Find where the given text appears and provide that cell's center as (X, Y) coordinate. 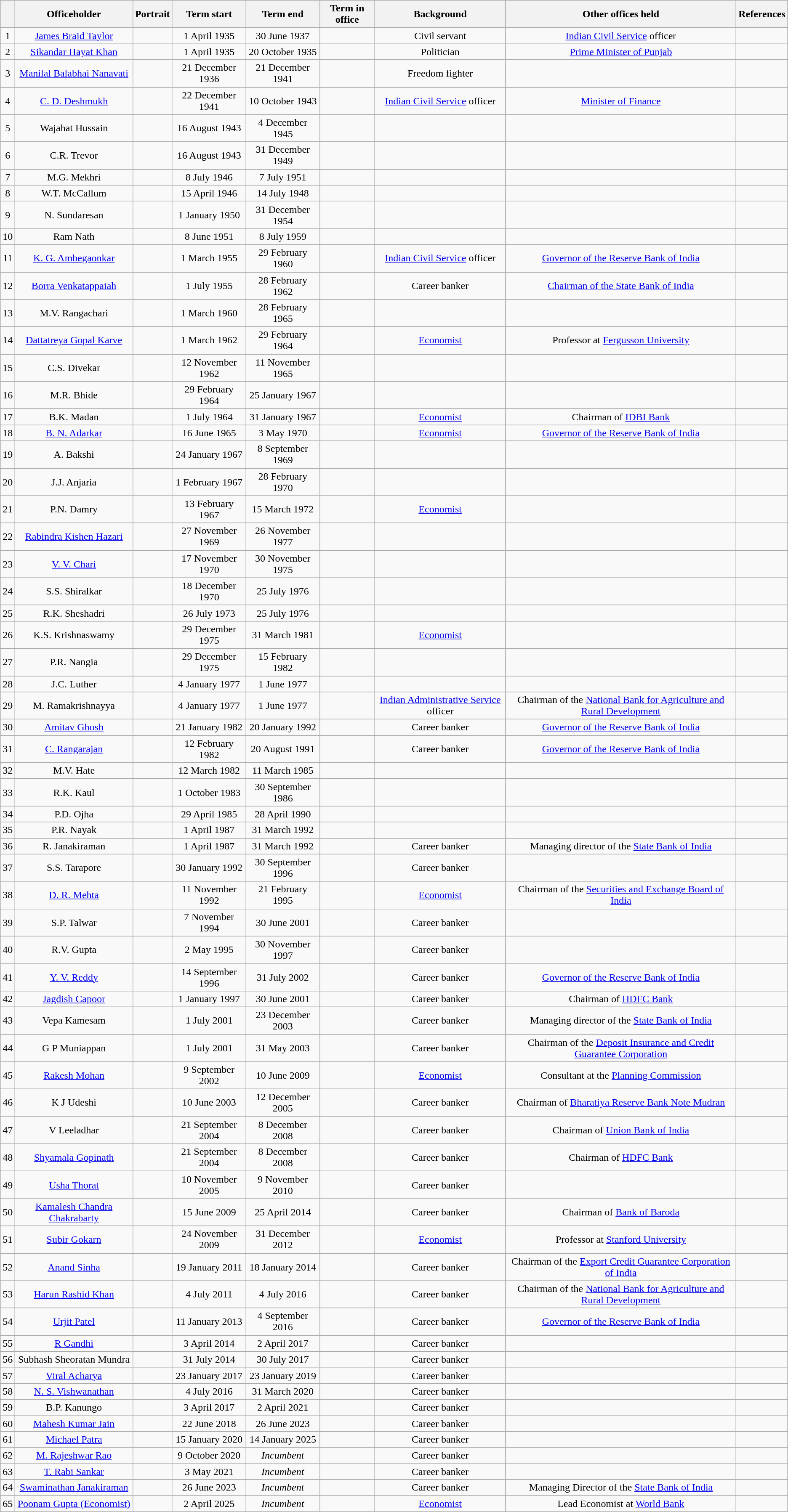
60 (8, 1423)
Shyamala Gopinath (74, 1158)
M.V. Hate (74, 771)
James Braid Taylor (74, 36)
28 (8, 684)
33 (8, 793)
B. N. Adarkar (74, 433)
20 (8, 482)
C.R. Trevor (74, 156)
38 (8, 895)
Term start (209, 14)
31 March 2020 (283, 1391)
Usha Thorat (74, 1185)
10 November 2005 (209, 1185)
43 (8, 1021)
27 November 1969 (209, 537)
30 January 1992 (209, 867)
3 May 2021 (209, 1472)
14 July 1948 (283, 193)
Harun Rashid Khan (74, 1294)
Chairman of Bharatiya Reserve Bank Note Mudran (620, 1103)
29 February 1960 (283, 258)
25 (8, 613)
30 November 1997 (283, 950)
40 (8, 950)
15 March 1972 (283, 509)
1 February 1967 (209, 482)
53 (8, 1294)
22 June 2018 (209, 1423)
Chairman of IDBI Bank (620, 417)
P.D. Ojha (74, 814)
1 January 1997 (209, 999)
Ram Nath (74, 236)
27 (8, 662)
31 January 1967 (283, 417)
17 (8, 417)
20 January 1992 (283, 727)
M. Rajeshwar Rao (74, 1456)
32 (8, 771)
8 September 1969 (283, 454)
3 May 1970 (283, 433)
15 February 1982 (283, 662)
V Leeladhar (74, 1130)
C. Rangarajan (74, 749)
55 (8, 1343)
V. V. Chari (74, 564)
Chairman of the Export Credit Guarantee Corporation of India (620, 1267)
J.J. Anjaria (74, 482)
12 (8, 285)
24 January 1967 (209, 454)
1 (8, 36)
49 (8, 1185)
Borra Venkatappaiah (74, 285)
B.P. Kanungo (74, 1407)
11 November 1992 (209, 895)
28 April 1990 (283, 814)
N. Sundaresan (74, 215)
Term in office (347, 14)
P.R. Nayak (74, 830)
Jagdish Capoor (74, 999)
1 March 1960 (209, 313)
12 March 1982 (209, 771)
9 October 2020 (209, 1456)
18 (8, 433)
2 (8, 52)
Lead Economist at World Bank (620, 1504)
Y. V. Reddy (74, 977)
19 January 2011 (209, 1267)
Civil servant (440, 36)
Chairman of Bank of Baroda (620, 1212)
9 November 2010 (283, 1185)
31 December 2012 (283, 1239)
Sikandar Hayat Khan (74, 52)
15 June 2009 (209, 1212)
8 (8, 193)
25 April 2014 (283, 1212)
5 (8, 128)
14 September 1996 (209, 977)
Background (440, 14)
4 (8, 101)
20 August 1991 (283, 749)
1 March 1955 (209, 258)
Rabindra Kishen Hazari (74, 537)
8 June 1951 (209, 236)
65 (8, 1504)
31 March 1981 (283, 634)
4 September 2016 (283, 1322)
30 (8, 727)
15 January 2020 (209, 1440)
58 (8, 1391)
12 December 2005 (283, 1103)
Prime Minister of Punjab (620, 52)
46 (8, 1103)
22 December 1941 (209, 101)
Dattatreya Gopal Karve (74, 341)
31 May 2003 (283, 1048)
26 (8, 634)
Swaminathan Janakiraman (74, 1488)
47 (8, 1130)
1 March 1962 (209, 341)
64 (8, 1488)
16 June 1965 (209, 433)
C. D. Deshmukh (74, 101)
Term end (283, 14)
1 January 1950 (209, 215)
B.K. Madan (74, 417)
31 July 2002 (283, 977)
28 February 1970 (283, 482)
8 July 1946 (209, 177)
P.N. Damry (74, 509)
22 (8, 537)
Michael Patra (74, 1440)
8 July 1959 (283, 236)
63 (8, 1472)
3 April 2017 (209, 1407)
Anand Sinha (74, 1267)
45 (8, 1075)
2 April 2021 (283, 1407)
62 (8, 1456)
12 February 1982 (209, 749)
Portrait (152, 14)
R. Janakiraman (74, 846)
3 April 2014 (209, 1343)
M.G. Mekhri (74, 177)
Manilal Balabhai Nanavati (74, 73)
Rakesh Mohan (74, 1075)
41 (8, 977)
M.V. Rangachari (74, 313)
19 (8, 454)
21 December 1936 (209, 73)
11 (8, 258)
K. G. Ambegaonkar (74, 258)
30 July 2017 (283, 1359)
D. R. Mehta (74, 895)
16 (8, 395)
K.S. Krishnaswamy (74, 634)
23 January 2019 (283, 1375)
26 July 1973 (209, 613)
54 (8, 1322)
21 December 1941 (283, 73)
7 July 1951 (283, 177)
Chairman of the State Bank of India (620, 285)
R Gandhi (74, 1343)
52 (8, 1267)
Politician (440, 52)
P.R. Nangia (74, 662)
35 (8, 830)
Managing Director of the State Bank of India (620, 1488)
21 February 1995 (283, 895)
R.V. Gupta (74, 950)
39 (8, 922)
51 (8, 1239)
57 (8, 1375)
2 April 2017 (283, 1343)
G P Muniappan (74, 1048)
50 (8, 1212)
2 April 2025 (209, 1504)
20 October 1935 (283, 52)
59 (8, 1407)
24 November 2009 (209, 1239)
Chairman of the Securities and Exchange Board of India (620, 895)
References (762, 14)
6 (8, 156)
Wajahat Hussain (74, 128)
56 (8, 1359)
24 (8, 592)
48 (8, 1158)
10 June 2009 (283, 1075)
34 (8, 814)
61 (8, 1440)
Other offices held (620, 14)
Amitav Ghosh (74, 727)
A. Bakshi (74, 454)
R.K. Sheshadri (74, 613)
31 July 2014 (209, 1359)
9 September 2002 (209, 1075)
13 February 1967 (209, 509)
12 November 1962 (209, 368)
36 (8, 846)
S.S. Tarapore (74, 867)
7 November 1994 (209, 922)
1 July 1964 (209, 417)
Mahesh Kumar Jain (74, 1423)
Poonam Gupta (Economist) (74, 1504)
14 January 2025 (283, 1440)
1 October 1983 (209, 793)
Chairman of the Deposit Insurance and Credit Guarantee Corporation (620, 1048)
Viral Acharya (74, 1375)
17 November 1970 (209, 564)
Minister of Finance (620, 101)
30 September 1986 (283, 793)
21 (8, 509)
11 November 1965 (283, 368)
4 December 1945 (283, 128)
3 (8, 73)
4 July 2011 (209, 1294)
11 January 2013 (209, 1322)
26 November 1977 (283, 537)
Professor at Stanford University (620, 1239)
W.T. McCallum (74, 193)
Indian Administrative Service officer (440, 706)
14 (8, 341)
K J Udeshi (74, 1103)
Consultant at the Planning Commission (620, 1075)
15 April 1946 (209, 193)
18 December 1970 (209, 592)
42 (8, 999)
30 November 1975 (283, 564)
C.S. Divekar (74, 368)
31 December 1954 (283, 215)
T. Rabi Sankar (74, 1472)
N. S. Vishwanathan (74, 1391)
28 February 1962 (283, 285)
31 (8, 749)
9 (8, 215)
29 (8, 706)
28 February 1965 (283, 313)
30 September 1996 (283, 867)
7 (8, 177)
15 (8, 368)
23 December 2003 (283, 1021)
18 January 2014 (283, 1267)
M. Ramakrishnayya (74, 706)
10 June 2003 (209, 1103)
30 June 1937 (283, 36)
11 March 1985 (283, 771)
21 January 1982 (209, 727)
31 December 1949 (283, 156)
29 April 1985 (209, 814)
Officeholder (74, 14)
2 May 1995 (209, 950)
25 January 1967 (283, 395)
S.P. Talwar (74, 922)
Urjit Patel (74, 1322)
1 July 1955 (209, 285)
23 January 2017 (209, 1375)
44 (8, 1048)
M.R. Bhide (74, 395)
Chairman of Union Bank of India (620, 1130)
Vepa Kamesam (74, 1021)
Subir Gokarn (74, 1239)
R.K. Kaul (74, 793)
Freedom fighter (440, 73)
J.C. Luther (74, 684)
Subhash Sheoratan Mundra (74, 1359)
23 (8, 564)
10 October 1943 (283, 101)
37 (8, 867)
Kamalesh Chandra Chakrabarty (74, 1212)
S.S. Shiralkar (74, 592)
10 (8, 236)
Professor at Fergusson University (620, 341)
13 (8, 313)
